Detect which cell encompasses the target text, then output its (x, y) center coordinate. 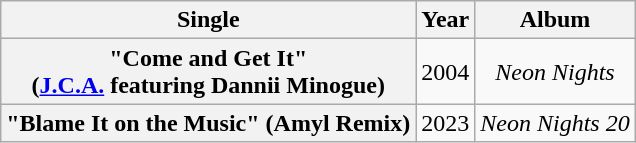
"Blame It on the Music" (Amyl Remix) (208, 123)
2023 (446, 123)
Single (208, 20)
2004 (446, 72)
Neon Nights 20 (555, 123)
Neon Nights (555, 72)
Album (555, 20)
"Come and Get It"(J.C.A. featuring Dannii Minogue) (208, 72)
Year (446, 20)
